Capture the cell that displays the provided text and extract its (X, Y) central coordinate. 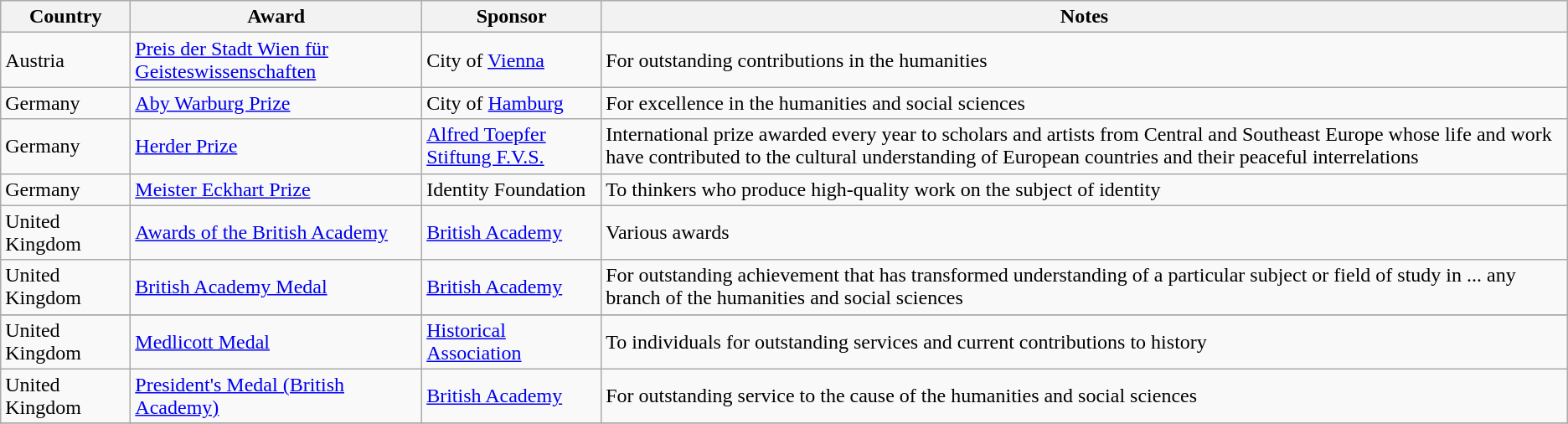
To thinkers who produce high-quality work on the subject of identity (1085, 189)
To individuals for outstanding services and current contributions to history (1085, 342)
Identity Foundation (512, 189)
Herder Prize (276, 146)
Historical Association (512, 342)
City of Vienna (512, 60)
Sponsor (512, 17)
Country (65, 17)
For excellence in the humanities and social sciences (1085, 103)
For outstanding contributions in the humanities (1085, 60)
City of Hamburg (512, 103)
British Academy Medal (276, 287)
For outstanding service to the cause of the humanities and social sciences (1085, 396)
Preis der Stadt Wien für Geisteswissenschaften (276, 60)
Awards of the British Academy (276, 233)
Meister Eckhart Prize (276, 189)
President's Medal (British Academy) (276, 396)
Notes (1085, 17)
Medlicott Medal (276, 342)
Various awards (1085, 233)
Austria (65, 60)
Aby Warburg Prize (276, 103)
Award (276, 17)
Alfred Toepfer Stiftung F.V.S. (512, 146)
